Capture the cell that displays the provided text and extract its [X, Y] central coordinate. 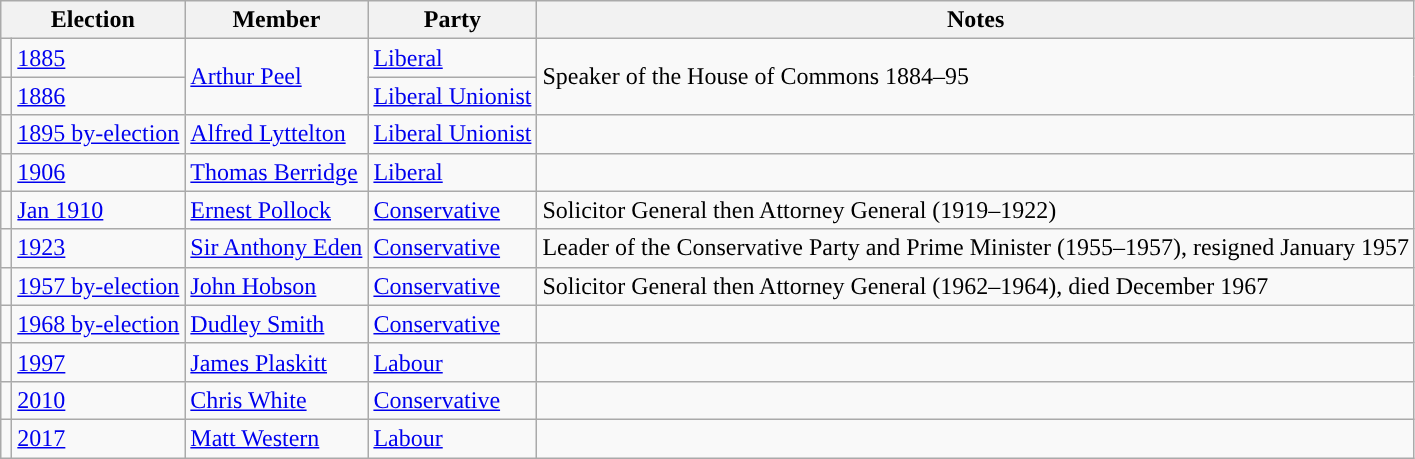
1886 [98, 96]
Ernest Pollock [276, 210]
Arthur Peel [276, 77]
John Hobson [276, 286]
Chris White [276, 400]
Dudley Smith [276, 324]
Alfred Lyttelton [276, 134]
Matt Western [276, 438]
Solicitor General then Attorney General (1962–1964), died December 1967 [976, 286]
1957 by-election [98, 286]
1997 [98, 362]
Election [93, 20]
1968 by-election [98, 324]
1906 [98, 172]
Leader of the Conservative Party and Prime Minister (1955–1957), resigned January 1957 [976, 248]
Sir Anthony Eden [276, 248]
1885 [98, 58]
1895 by-election [98, 134]
Solicitor General then Attorney General (1919–1922) [976, 210]
2010 [98, 400]
Notes [976, 20]
1923 [98, 248]
Party [452, 20]
Speaker of the House of Commons 1884–95 [976, 77]
2017 [98, 438]
Thomas Berridge [276, 172]
James Plaskitt [276, 362]
Member [276, 20]
Jan 1910 [98, 210]
